Find where the given text appears and provide that cell's center as (X, Y) coordinate. 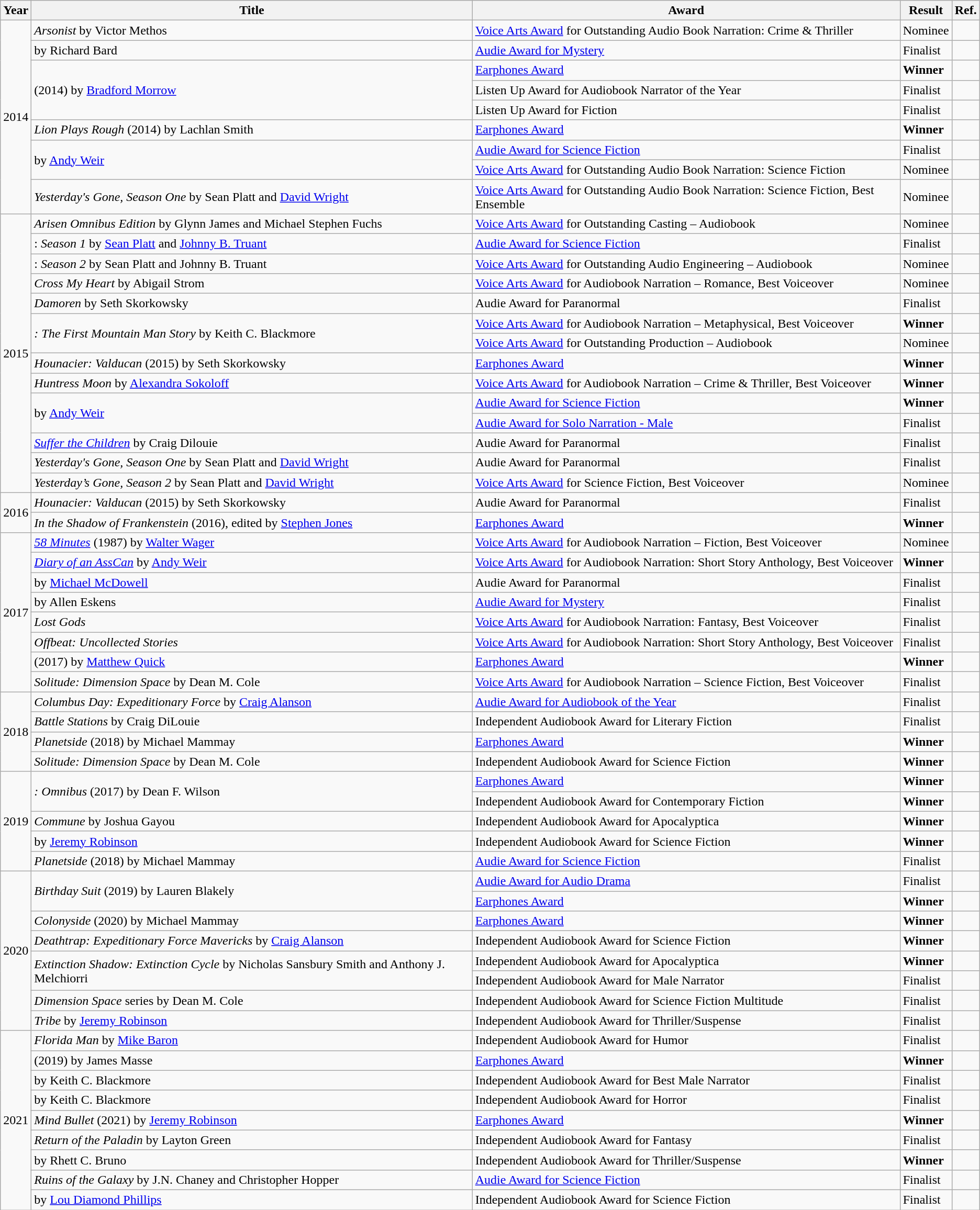
Arisen Omnibus Edition by Glynn James and Michael Stephen Fuchs (252, 223)
2020 (16, 950)
Suffer the Children by Craig Dilouie (252, 443)
Voice Arts Award for Outstanding Audio Engineering – Audiobook (686, 263)
Voice Arts Award for Outstanding Audio Book Narration: Science Fiction (686, 170)
Year (16, 10)
(2014) by Bradford Morrow (252, 90)
Audie Award for Solo Narration - Male (686, 423)
Columbus Day: Expeditionary Force by Craig Alanson (252, 702)
: The First Mountain Man Story by Keith C. Blackmore (252, 333)
Voice Arts Award for Outstanding Audio Book Narration: Science Fiction, Best Ensemble (686, 197)
Listen Up Award for Audiobook Narrator of the Year (686, 90)
Ref. (965, 10)
Award (686, 10)
Voice Arts Award for Audiobook Narration: Fantasy, Best Voiceover (686, 622)
Listen Up Award for Fiction (686, 110)
Voice Arts Award for Outstanding Production – Audiobook (686, 343)
2017 (16, 612)
Cross My Heart by Abigail Strom (252, 284)
Voice Arts Award for Audiobook Narration – Science Fiction, Best Voiceover (686, 682)
Damoren by Seth Skorkowsky (252, 304)
2016 (16, 512)
Birthday Suit (2019) by Lauren Blakely (252, 891)
Voice Arts Award for Science Fiction, Best Voiceover (686, 483)
: Omnibus (2017) by Dean F. Wilson (252, 791)
In the Shadow of Frankenstein (2016), edited by Stephen Jones (252, 522)
by Richard Bard (252, 50)
Lion Plays Rough (2014) by Lachlan Smith (252, 130)
by Allen Eskens (252, 602)
Voice Arts Award for Audiobook Narration – Romance, Best Voiceover (686, 284)
by Michael McDowell (252, 582)
Voice Arts Award for Outstanding Audio Book Narration: Crime & Thriller (686, 30)
(2017) by Matthew Quick (252, 662)
Mind Bullet (2021) by Jeremy Robinson (252, 1120)
Independent Audiobook Award for Horror (686, 1100)
: Season 2 by Sean Platt and Johnny B. Truant (252, 263)
Independent Audiobook Award for Best Male Narrator (686, 1080)
Audie Award for Audio Drama (686, 881)
by Jeremy Robinson (252, 841)
2014 (16, 117)
Battle Stations by Craig DiLouie (252, 722)
Huntress Moon by Alexandra Sokoloff (252, 383)
Voice Arts Award for Audiobook Narration – Fiction, Best Voiceover (686, 542)
Return of the Paladin by Layton Green (252, 1140)
Independent Audiobook Award for Science Fiction Multitude (686, 1001)
Colonyside (2020) by Michael Mammay (252, 921)
Diary of an AssCan by Andy Weir (252, 562)
Title (252, 10)
Independent Audiobook Award for Literary Fiction (686, 722)
Result (926, 10)
Ruins of the Galaxy by J.N. Chaney and Christopher Hopper (252, 1180)
2015 (16, 353)
Independent Audiobook Award for Fantasy (686, 1140)
Independent Audiobook Award for Humor (686, 1040)
Independent Audiobook Award for Male Narrator (686, 981)
2021 (16, 1120)
2019 (16, 821)
Tribe by Jeremy Robinson (252, 1021)
Florida Man by Mike Baron (252, 1040)
2018 (16, 732)
Dimension Space series by Dean M. Cole (252, 1001)
Audie Award for Audiobook of the Year (686, 702)
by Lou Diamond Phillips (252, 1200)
Deathtrap: Expeditionary Force Mavericks by Craig Alanson (252, 941)
Extinction Shadow: Extinction Cycle by Nicholas Sansbury Smith and Anthony J. Melchiorri (252, 971)
Voice Arts Award for Audiobook Narration – Metaphysical, Best Voiceover (686, 323)
Commune by Joshua Gayou (252, 821)
Independent Audiobook Award for Contemporary Fiction (686, 801)
58 Minutes (1987) by Walter Wager (252, 542)
Offbeat: Uncollected Stories (252, 642)
Arsonist by Victor Methos (252, 30)
(2019) by James Masse (252, 1060)
Voice Arts Award for Outstanding Casting – Audiobook (686, 223)
Voice Arts Award for Audiobook Narration – Crime & Thriller, Best Voiceover (686, 383)
Yesterday’s Gone, Season 2 by Sean Platt and David Wright (252, 483)
by Rhett C. Bruno (252, 1160)
Lost Gods (252, 622)
: Season 1 by Sean Platt and Johnny B. Truant (252, 243)
